Extract the (X, Y) coordinate from the center of the cell holding the provided text.  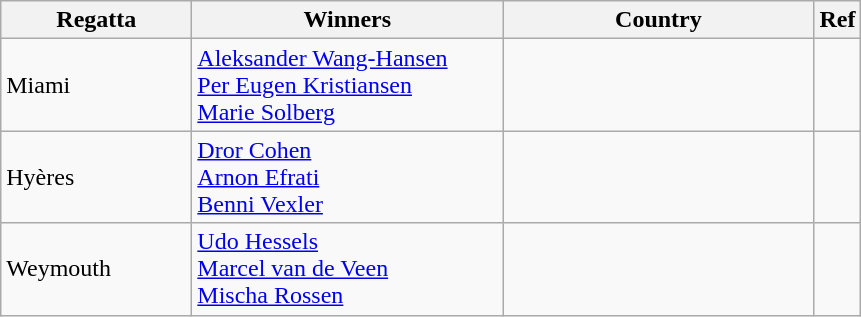
Ref (838, 20)
Winners (348, 20)
Country (658, 20)
Miami (96, 85)
Udo HesselsMarcel van de VeenMischa Rossen (348, 269)
Weymouth (96, 269)
Aleksander Wang-HansenPer Eugen KristiansenMarie Solberg (348, 85)
Hyères (96, 177)
Dror CohenArnon EfratiBenni Vexler (348, 177)
Regatta (96, 20)
